Identify which cell holds the provided text, then report its (X, Y) central coordinate. 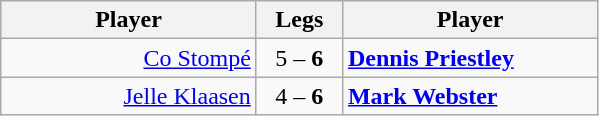
Co Stompé (129, 58)
Jelle Klaasen (129, 96)
Dennis Priestley (470, 58)
Mark Webster (470, 96)
4 – 6 (299, 96)
Legs (299, 20)
5 – 6 (299, 58)
